Determine the (X, Y) coordinate at the center of the cell enclosing the given text.  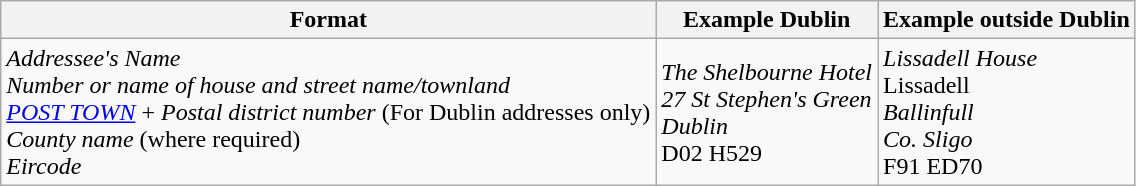
Lissadell HouseLissadellBallinfullCo. SligoF91 ED70 (1007, 112)
Format (328, 20)
Example outside Dublin (1007, 20)
The Shelbourne Hotel27 St Stephen's GreenDublinD02 H529 (767, 112)
Example Dublin (767, 20)
